Locate the cell with the specified text and output its (X, Y) center coordinate. 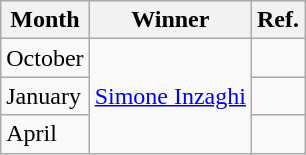
Month (45, 20)
Simone Inzaghi (170, 96)
Ref. (278, 20)
January (45, 96)
April (45, 134)
October (45, 58)
Winner (170, 20)
